Identify which cell holds the provided text, then report its (X, Y) central coordinate. 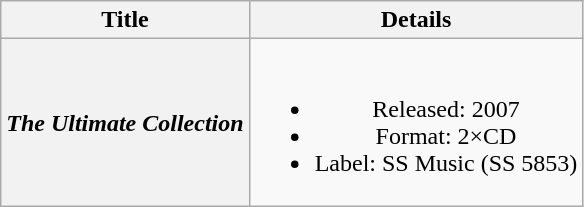
Released: 2007Format: 2×CDLabel: SS Music (SS 5853) (416, 122)
The Ultimate Collection (125, 122)
Details (416, 20)
Title (125, 20)
